Provide the (x, y) coordinate of the cell's center where the given text is located.  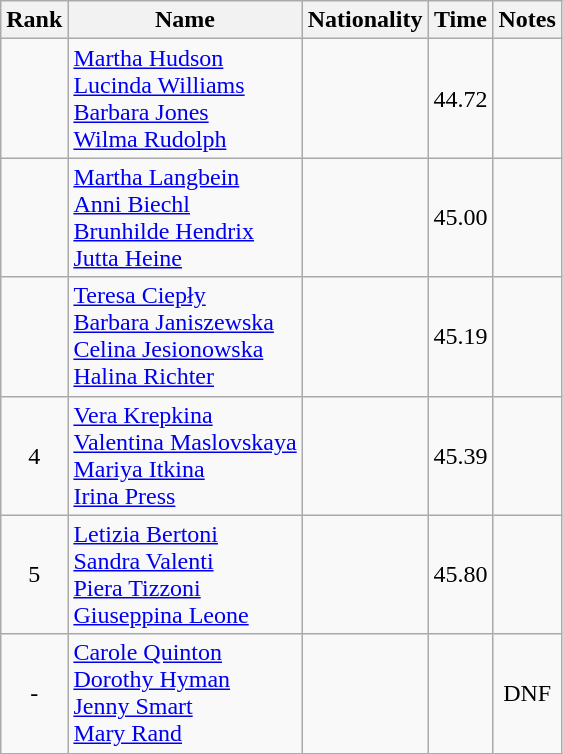
45.39 (460, 456)
45.00 (460, 218)
Time (460, 20)
DNF (527, 694)
5 (34, 574)
Carole QuintonDorothy HymanJenny SmartMary Rand (185, 694)
Name (185, 20)
Martha HudsonLucinda WilliamsBarbara JonesWilma Rudolph (185, 98)
Teresa CiepłyBarbara JaniszewskaCelina JesionowskaHalina Richter (185, 336)
45.80 (460, 574)
- (34, 694)
Notes (527, 20)
Nationality (365, 20)
44.72 (460, 98)
Letizia BertoniSandra ValentiPiera TizzoniGiuseppina Leone (185, 574)
4 (34, 456)
Rank (34, 20)
Vera KrepkinaValentina MaslovskayaMariya ItkinaIrina Press (185, 456)
45.19 (460, 336)
Martha LangbeinAnni BiechlBrunhilde HendrixJutta Heine (185, 218)
